Identify which cell holds the provided text, then report its (X, Y) central coordinate. 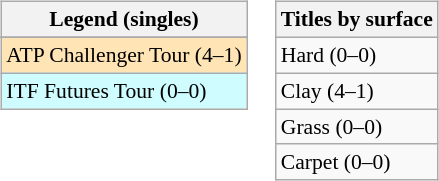
ATP Challenger Tour (4–1) (124, 55)
Carpet (0–0) (357, 162)
Hard (0–0) (357, 55)
ITF Futures Tour (0–0) (124, 91)
Legend (singles) (124, 20)
Grass (0–0) (357, 127)
Clay (4–1) (357, 91)
Titles by surface (357, 20)
